Search for the cell housing the specified text and yield its (X, Y) center coordinate. 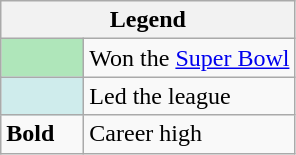
Bold (42, 134)
Legend (148, 20)
Career high (190, 134)
Won the Super Bowl (190, 58)
Led the league (190, 96)
